For the text-containing cell, return its midpoint in [X, Y] coordinate format. 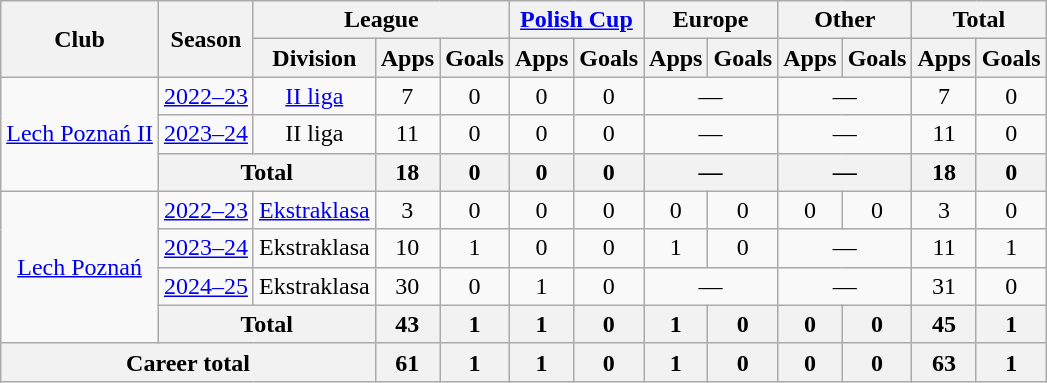
45 [944, 324]
Season [206, 39]
Lech Poznań [80, 267]
30 [407, 286]
61 [407, 362]
2024–25 [206, 286]
Other [845, 20]
31 [944, 286]
Europe [711, 20]
Career total [188, 362]
Lech Poznań II [80, 134]
Polish Cup [576, 20]
63 [944, 362]
Division [314, 58]
Club [80, 39]
League [381, 20]
43 [407, 324]
10 [407, 248]
